Detect which cell encompasses the target text, then output its (X, Y) center coordinate. 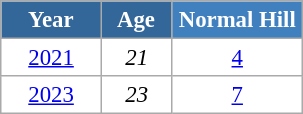
7 (238, 95)
2021 (52, 58)
23 (136, 95)
21 (136, 58)
2023 (52, 95)
4 (238, 58)
Age (136, 20)
Year (52, 20)
Normal Hill (238, 20)
